Find where the given text appears and provide that cell's center as (x, y) coordinate. 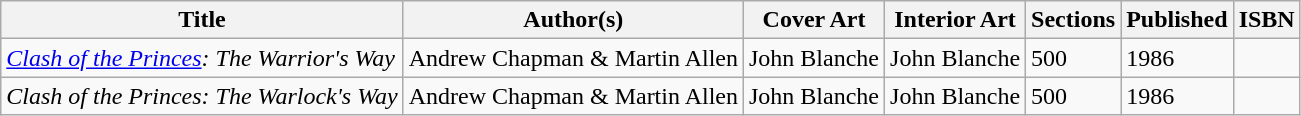
Title (202, 20)
Published (1177, 20)
Sections (1074, 20)
Author(s) (573, 20)
Interior Art (956, 20)
ISBN (1266, 20)
Clash of the Princes: The Warrior's Way (202, 58)
Cover Art (814, 20)
Clash of the Princes: The Warlock's Way (202, 96)
